Search for the cell housing the specified text and yield its [x, y] center coordinate. 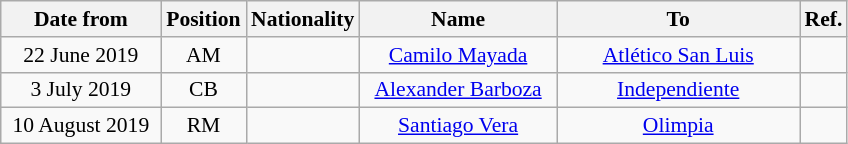
CB [204, 90]
Santiago Vera [458, 126]
AM [204, 55]
Name [458, 19]
Nationality [302, 19]
Ref. [824, 19]
Position [204, 19]
3 July 2019 [81, 90]
Olimpia [678, 126]
Date from [81, 19]
To [678, 19]
Atlético San Luis [678, 55]
RM [204, 126]
Independiente [678, 90]
Alexander Barboza [458, 90]
22 June 2019 [81, 55]
Camilo Mayada [458, 55]
10 August 2019 [81, 126]
